Scan for the cell matching the given text and deliver its [x, y] coordinate at center. 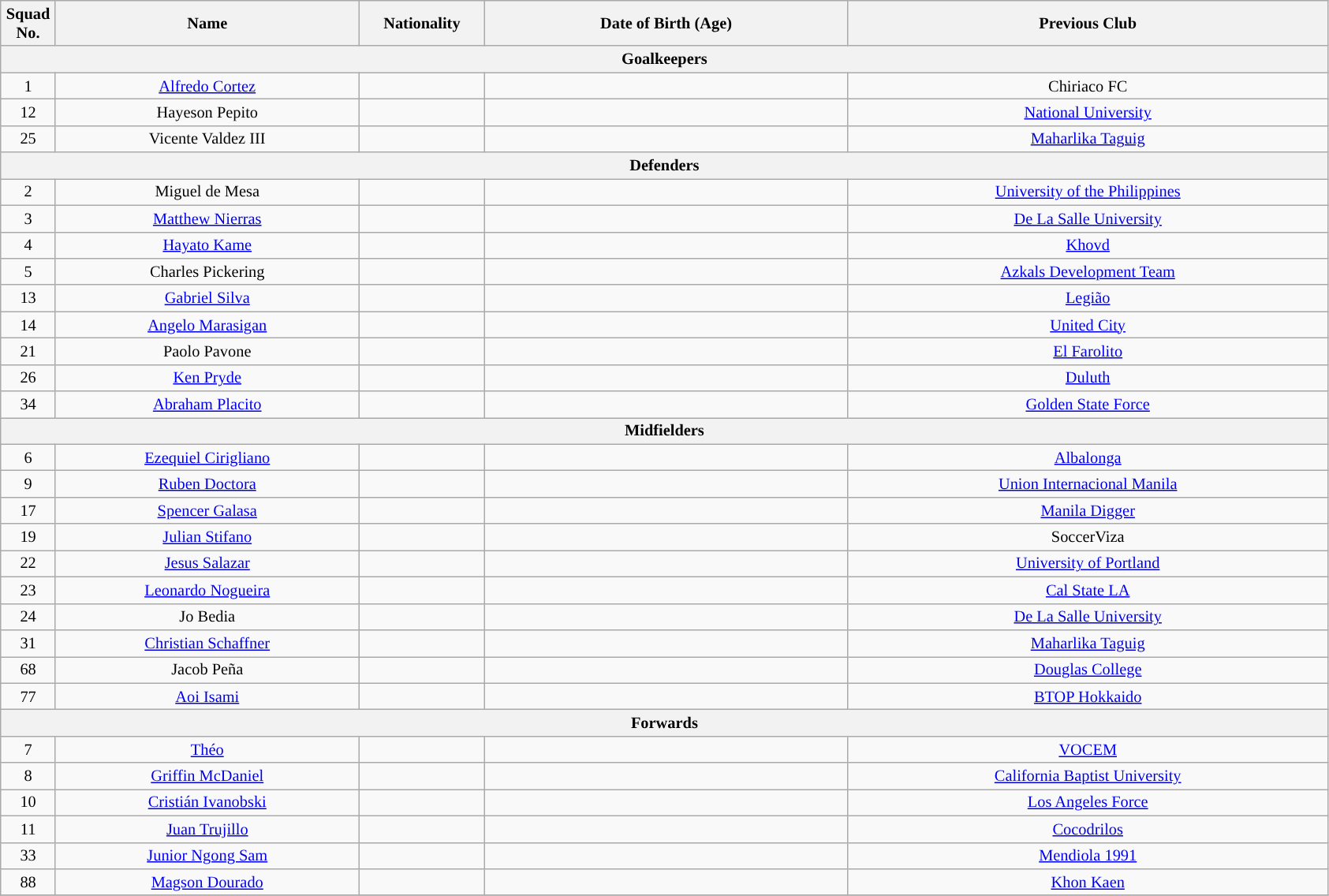
Alfredo Cortez [207, 86]
National University [1088, 112]
SoccerViza [1088, 537]
31 [28, 643]
Griffin McDaniel [207, 776]
Defenders [664, 166]
25 [28, 139]
Forwards [664, 722]
12 [28, 112]
9 [28, 483]
Paolo Pavone [207, 351]
Golden State Force [1088, 405]
3 [28, 218]
6 [28, 457]
University of Portland [1088, 563]
Midfielders [664, 431]
Mendiola 1991 [1088, 856]
Ezequiel Cirigliano [207, 457]
Chiriaco FC [1088, 86]
Manila Digger [1088, 510]
Khovd [1088, 245]
77 [28, 696]
Gabriel Silva [207, 298]
26 [28, 378]
Jo Bedia [207, 617]
68 [28, 670]
88 [28, 882]
Legião [1088, 298]
Squad No. [28, 23]
Cal State LA [1088, 590]
Abraham Placito [207, 405]
34 [28, 405]
Jacob Peña [207, 670]
Ruben Doctora [207, 483]
Date of Birth (Age) [666, 23]
24 [28, 617]
Matthew Nierras [207, 218]
Ken Pryde [207, 378]
Spencer Galasa [207, 510]
1 [28, 86]
Juan Trujillo [207, 829]
Vicente Valdez III [207, 139]
Miguel de Mesa [207, 192]
13 [28, 298]
4 [28, 245]
Aoi Isami [207, 696]
Hayato Kame [207, 245]
Goalkeepers [664, 59]
El Farolito [1088, 351]
United City [1088, 325]
Julian Stifano [207, 537]
Nationality [422, 23]
33 [28, 856]
BTOP Hokkaido [1088, 696]
Albalonga [1088, 457]
17 [28, 510]
Hayeson Pepito [207, 112]
Charles Pickering [207, 271]
Angelo Marasigan [207, 325]
14 [28, 325]
Cocodrilos [1088, 829]
Duluth [1088, 378]
Azkals Development Team [1088, 271]
Los Angeles Force [1088, 802]
19 [28, 537]
Cristián Ivanobski [207, 802]
California Baptist University [1088, 776]
22 [28, 563]
8 [28, 776]
11 [28, 829]
Khon Kaen [1088, 882]
Previous Club [1088, 23]
21 [28, 351]
University of the Philippines [1088, 192]
Christian Schaffner [207, 643]
Junior Ngong Sam [207, 856]
7 [28, 749]
Leonardo Nogueira [207, 590]
Magson Dourado [207, 882]
Name [207, 23]
Union Internacional Manila [1088, 483]
5 [28, 271]
10 [28, 802]
Jesus Salazar [207, 563]
Théo [207, 749]
VOCEM [1088, 749]
Douglas College [1088, 670]
23 [28, 590]
2 [28, 192]
